Determine the [x, y] coordinate at the center of the cell enclosing the given text.  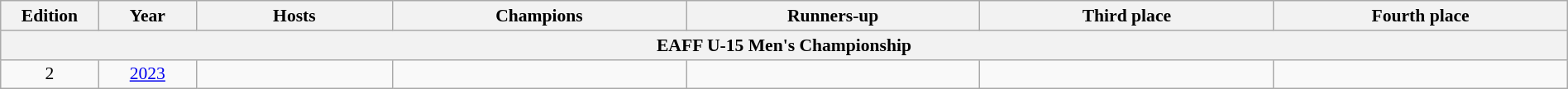
Runners-up [834, 16]
Fourth place [1421, 16]
Edition [50, 16]
Champions [539, 16]
Hosts [294, 16]
2 [50, 74]
Third place [1126, 16]
Year [147, 16]
2023 [147, 74]
EAFF U-15 Men's Championship [784, 45]
